Find where the given text appears and provide that cell's center as (x, y) coordinate. 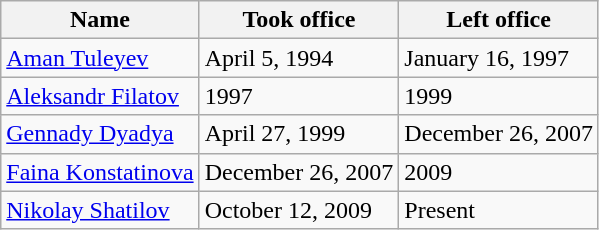
Present (499, 210)
January 16, 1997 (499, 58)
Took office (299, 20)
Name (100, 20)
April 27, 1999 (299, 134)
Aleksandr Filatov (100, 96)
Left office (499, 20)
1999 (499, 96)
1997 (299, 96)
October 12, 2009 (299, 210)
Gennady Dyadya (100, 134)
Aman Tuleyev (100, 58)
2009 (499, 172)
Faina Konstatinova (100, 172)
Nikolay Shatilov (100, 210)
April 5, 1994 (299, 58)
